From the cell containing the given text, extract its center point as (X, Y) coordinate. 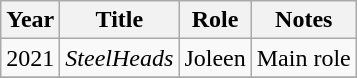
Notes (304, 20)
Joleen (215, 58)
2021 (30, 58)
Role (215, 20)
Year (30, 20)
Title (120, 20)
Main role (304, 58)
SteelHeads (120, 58)
